Capture the cell that displays the provided text and extract its (X, Y) central coordinate. 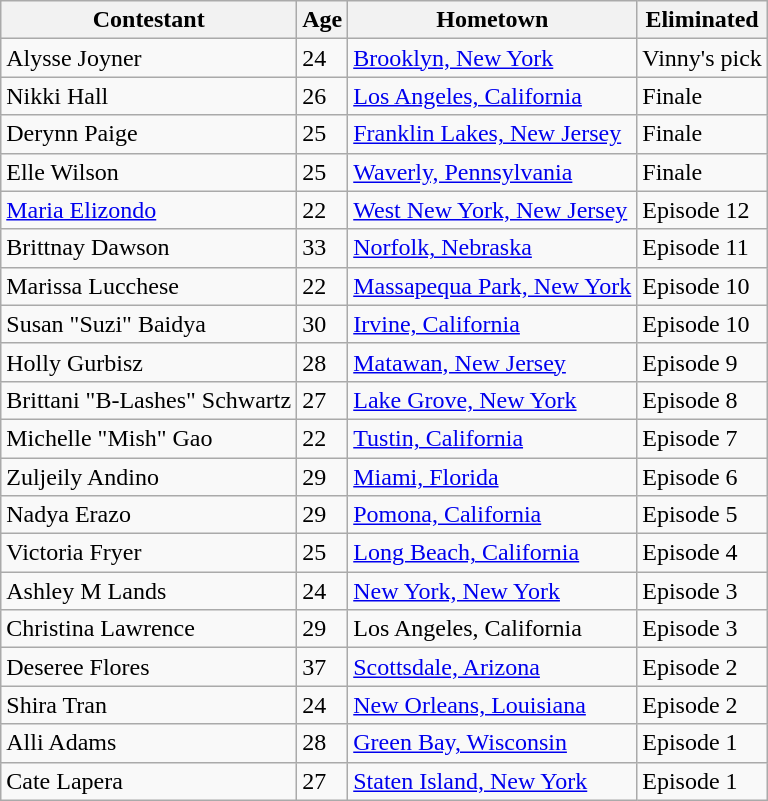
Matawan, New Jersey (492, 362)
Waverly, Pennsylvania (492, 172)
Christina Lawrence (149, 629)
Franklin Lakes, New Jersey (492, 134)
Susan "Suzi" Baidya (149, 324)
New Orleans, Louisiana (492, 705)
Vinny's pick (702, 58)
Norfolk, Nebraska (492, 248)
Brittani "B-Lashes" Schwartz (149, 400)
Derynn Paige (149, 134)
Episode 7 (702, 438)
Episode 11 (702, 248)
Episode 5 (702, 515)
Michelle "Mish" Gao (149, 438)
Irvine, California (492, 324)
Episode 9 (702, 362)
Nikki Hall (149, 96)
West New York, New Jersey (492, 210)
Brittnay Dawson (149, 248)
Staten Island, New York (492, 781)
Pomona, California (492, 515)
Age (322, 20)
Marissa Lucchese (149, 286)
Deseree Flores (149, 667)
Long Beach, California (492, 553)
Contestant (149, 20)
Episode 4 (702, 553)
Episode 12 (702, 210)
Eliminated (702, 20)
33 (322, 248)
Shira Tran (149, 705)
Nadya Erazo (149, 515)
Zuljeily Andino (149, 477)
Alysse Joyner (149, 58)
Scottsdale, Arizona (492, 667)
37 (322, 667)
26 (322, 96)
Brooklyn, New York (492, 58)
Elle Wilson (149, 172)
Massapequa Park, New York (492, 286)
Alli Adams (149, 743)
Maria Elizondo (149, 210)
Episode 8 (702, 400)
30 (322, 324)
Green Bay, Wisconsin (492, 743)
Lake Grove, New York (492, 400)
Ashley M Lands (149, 591)
Hometown (492, 20)
Holly Gurbisz (149, 362)
Victoria Fryer (149, 553)
Cate Lapera (149, 781)
New York, New York (492, 591)
Episode 6 (702, 477)
Miami, Florida (492, 477)
Tustin, California (492, 438)
